Scan for the cell matching the given text and deliver its (x, y) coordinate at center. 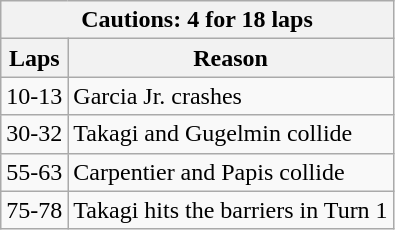
75-78 (34, 210)
Takagi and Gugelmin collide (230, 134)
Reason (230, 58)
Garcia Jr. crashes (230, 96)
Takagi hits the barriers in Turn 1 (230, 210)
Cautions: 4 for 18 laps (197, 20)
Carpentier and Papis collide (230, 172)
55-63 (34, 172)
Laps (34, 58)
30-32 (34, 134)
10-13 (34, 96)
